From the cell containing the given text, extract its center point as [X, Y] coordinate. 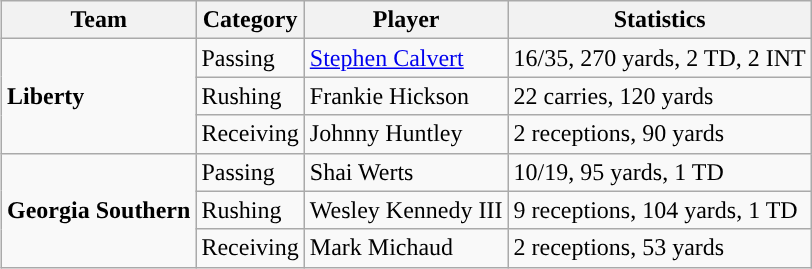
2 receptions, 53 yards [660, 248]
Johnny Huntley [406, 134]
Statistics [660, 20]
9 receptions, 104 yards, 1 TD [660, 210]
22 carries, 120 yards [660, 96]
Player [406, 20]
Shai Werts [406, 172]
10/19, 95 yards, 1 TD [660, 172]
16/35, 270 yards, 2 TD, 2 INT [660, 58]
Frankie Hickson [406, 96]
Wesley Kennedy III [406, 210]
Liberty [99, 96]
Stephen Calvert [406, 58]
Category [250, 20]
Team [99, 20]
Georgia Southern [99, 210]
2 receptions, 90 yards [660, 134]
Mark Michaud [406, 248]
